From the cell containing the given text, extract its center point as (x, y) coordinate. 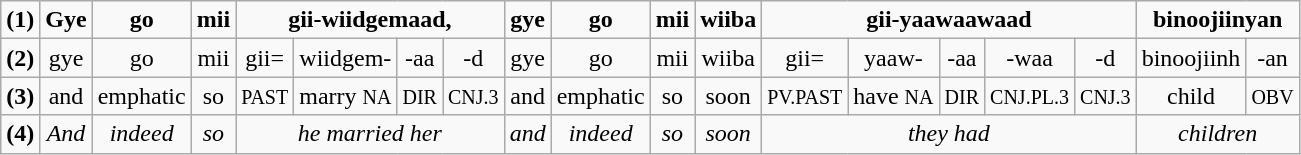
(2) (20, 58)
OBV (1272, 96)
-waa (1030, 58)
children (1218, 134)
CNJ.PL.3 (1030, 96)
PV.PAST (805, 96)
wiidgem- (346, 58)
gii-yaawaawaad (949, 20)
child (1191, 96)
(3) (20, 96)
he married her (370, 134)
-an (1272, 58)
have NA (894, 96)
And (66, 134)
gii-wiidgemaad, (370, 20)
PAST (265, 96)
Gye (66, 20)
marry NA (346, 96)
(1) (20, 20)
yaaw- (894, 58)
binoojiinyan (1218, 20)
they had (949, 134)
(4) (20, 134)
binoojiinh (1191, 58)
